Pinpoint the cell where the given text exists, returning its (x, y) midpoint coordinate. 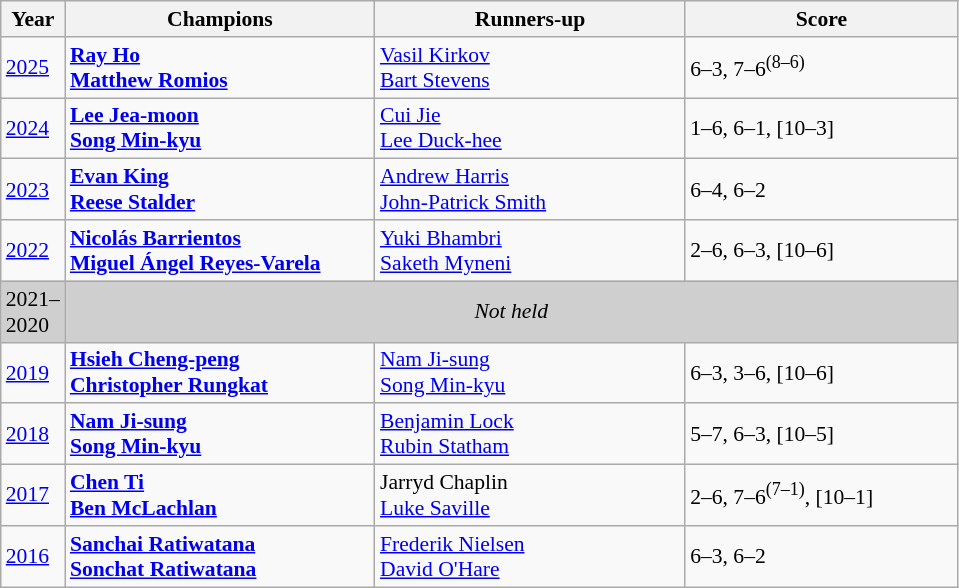
6–3, 6–2 (822, 556)
Score (822, 19)
2019 (33, 372)
2–6, 6–3, [10–6] (822, 250)
Not held (512, 312)
Evan King Reese Stalder (220, 190)
Jarryd Chaplin Luke Saville (530, 496)
Lee Jea-moon Song Min-kyu (220, 128)
2023 (33, 190)
Ray Ho Matthew Romios (220, 68)
Chen Ti Ben McLachlan (220, 496)
2018 (33, 434)
1–6, 6–1, [10–3] (822, 128)
Runners-up (530, 19)
Year (33, 19)
5–7, 6–3, [10–5] (822, 434)
2021–2020 (33, 312)
2022 (33, 250)
Vasil Kirkov Bart Stevens (530, 68)
2025 (33, 68)
2017 (33, 496)
Hsieh Cheng-peng Christopher Rungkat (220, 372)
Champions (220, 19)
Frederik Nielsen David O'Hare (530, 556)
Yuki Bhambri Saketh Myneni (530, 250)
Nicolás Barrientos Miguel Ángel Reyes-Varela (220, 250)
2016 (33, 556)
2024 (33, 128)
6–3, 7–6(8–6) (822, 68)
Benjamin Lock Rubin Statham (530, 434)
6–3, 3–6, [10–6] (822, 372)
Andrew Harris John-Patrick Smith (530, 190)
2–6, 7–6(7–1), [10–1] (822, 496)
6–4, 6–2 (822, 190)
Cui Jie Lee Duck-hee (530, 128)
Sanchai Ratiwatana Sonchat Ratiwatana (220, 556)
